Extract the (x, y) coordinate from the center of the cell holding the provided text.  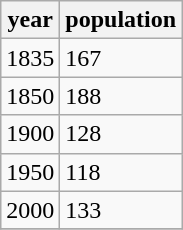
2000 (30, 210)
133 (121, 210)
1835 (30, 58)
1900 (30, 134)
year (30, 20)
118 (121, 172)
1950 (30, 172)
167 (121, 58)
188 (121, 96)
1850 (30, 96)
128 (121, 134)
population (121, 20)
